Find where the given text appears and provide that cell's center as (x, y) coordinate. 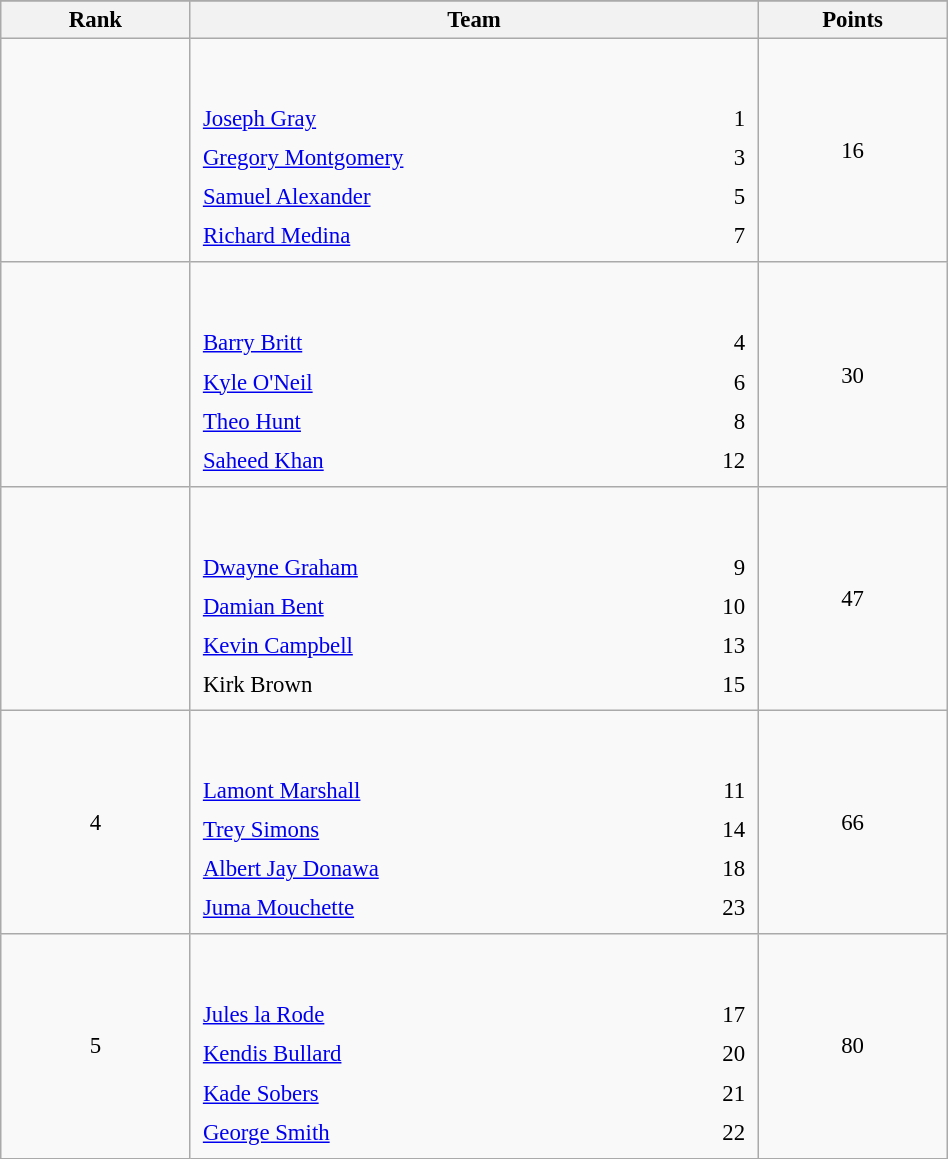
Lamont Marshall 11 Trey Simons 14 Albert Jay Donawa 18 Juma Mouchette 23 (474, 822)
Jules la Rode 17 Kendis Bullard 20 Kade Sobers 21 George Smith 22 (474, 1046)
30 (852, 374)
8 (696, 421)
Damian Bent (428, 606)
47 (852, 598)
Joseph Gray 1 Gregory Montgomery 3 Samuel Alexander 5 Richard Medina 7 (474, 151)
17 (700, 1015)
Trey Simons (432, 830)
18 (710, 869)
Kevin Campbell (428, 645)
Kirk Brown (428, 684)
Kade Sobers (424, 1093)
Kendis Bullard (424, 1054)
6 (696, 382)
Juma Mouchette (432, 908)
12 (696, 460)
9 (704, 567)
Gregory Montgomery (448, 158)
Dwayne Graham 9 Damian Bent 10 Kevin Campbell 13 Kirk Brown 15 (474, 598)
11 (710, 791)
Richard Medina (448, 236)
16 (852, 151)
10 (704, 606)
7 (726, 236)
Dwayne Graham (428, 567)
Lamont Marshall (432, 791)
Saheed Khan (418, 460)
22 (700, 1132)
23 (710, 908)
15 (704, 684)
Kyle O'Neil (418, 382)
George Smith (424, 1132)
21 (700, 1093)
Theo Hunt (418, 421)
66 (852, 822)
Points (852, 20)
Jules la Rode (424, 1015)
Joseph Gray (448, 119)
Barry Britt (418, 343)
Team (474, 20)
20 (700, 1054)
Rank (96, 20)
Samuel Alexander (448, 197)
Albert Jay Donawa (432, 869)
13 (704, 645)
14 (710, 830)
80 (852, 1046)
Barry Britt 4 Kyle O'Neil 6 Theo Hunt 8 Saheed Khan 12 (474, 374)
3 (726, 158)
1 (726, 119)
